Locate the cell with the specified text and output its (X, Y) center coordinate. 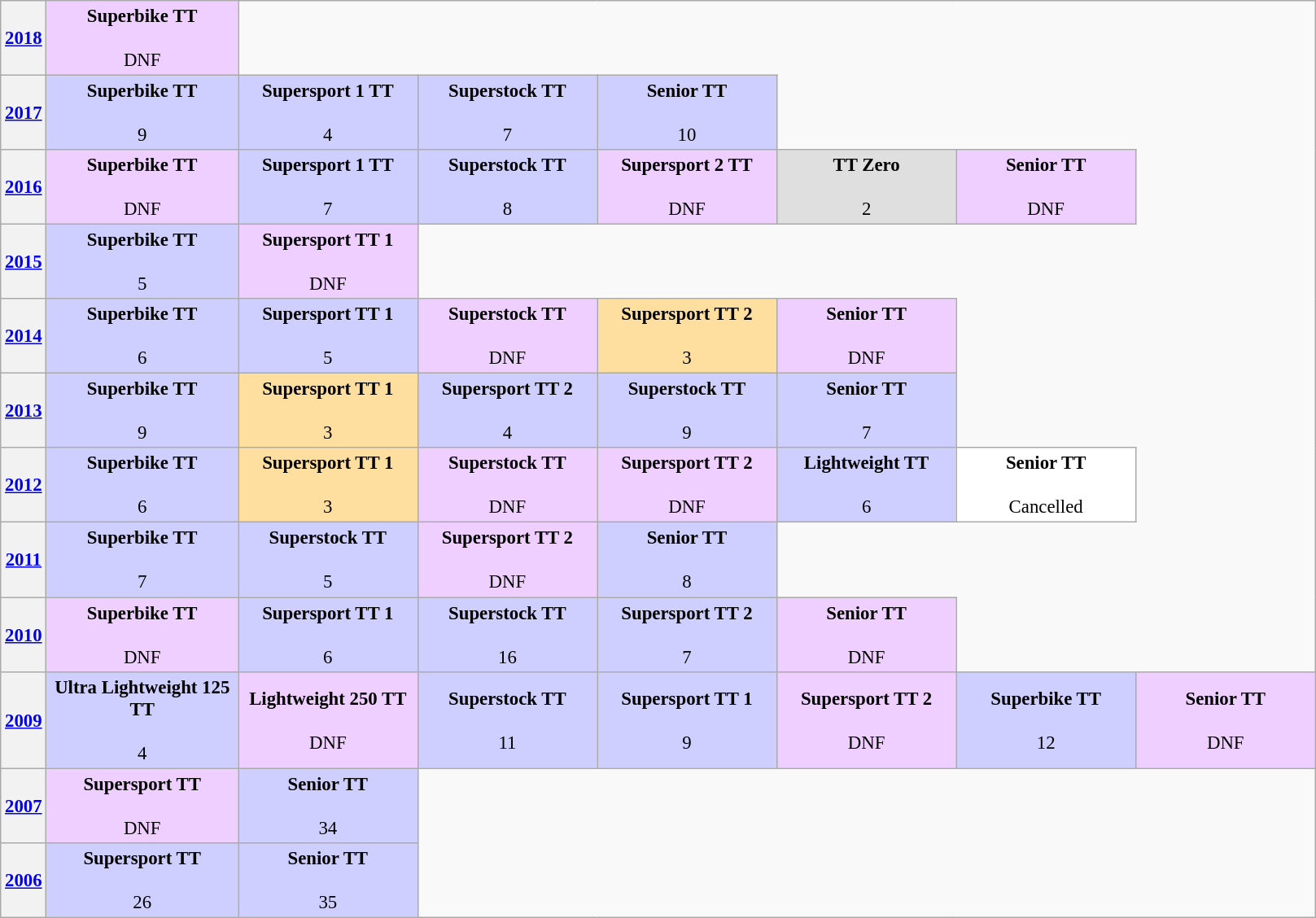
Senior TT34 (327, 806)
Supersport TT 2 3 (687, 336)
Senior TT35 (327, 880)
Supersport 1 TT4 (327, 113)
Superstock TT 9 (687, 411)
Superstock TT11 (508, 719)
TT Zero2 (866, 187)
Supersport TT 24 (508, 411)
Supersport TT 1 DNF (327, 262)
Senior TTCancelled (1047, 485)
Superstock TT8 (508, 187)
Senior TT8 (687, 560)
Supersport TT 19 (687, 719)
Senior TT 7 (866, 411)
2018 (24, 38)
Superbike TT 9 (142, 113)
Supersport TT 1 5 (327, 336)
Supersport TT 16 (327, 635)
Lightweight TT 6 (866, 485)
Superbike TT7 (142, 560)
Supersport TT 27 (687, 635)
2013 (24, 411)
2017 (24, 113)
Superstock TT 16 (508, 635)
2007 (24, 806)
Supersport 2 TTDNF (687, 187)
2012 (24, 485)
Superbike TT5 (142, 262)
2010 (24, 635)
Superbike TT9 (142, 411)
Superbike TTDNF (142, 635)
Supersport TT26 (142, 880)
2006 (24, 880)
Lightweight 250 TTDNF (327, 719)
Supersport 1 TT7 (327, 187)
Senior TT10 (687, 113)
Ultra Lightweight 125 TT4 (142, 719)
Senior TT DNF (866, 336)
Supersport TTDNF (142, 806)
2016 (24, 187)
2009 (24, 719)
2015 (24, 262)
2011 (24, 560)
Superbike TT12 (1047, 719)
Superstock TT7 (508, 113)
2014 (24, 336)
Superstock TT5 (327, 560)
